Search for the cell housing the specified text and yield its [x, y] center coordinate. 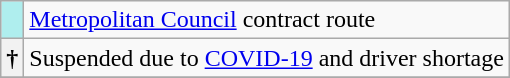
Suspended due to COVID-19 and driver shortage [267, 58]
† [12, 58]
Metropolitan Council contract route [267, 20]
